Identify which cell holds the provided text, then report its (X, Y) central coordinate. 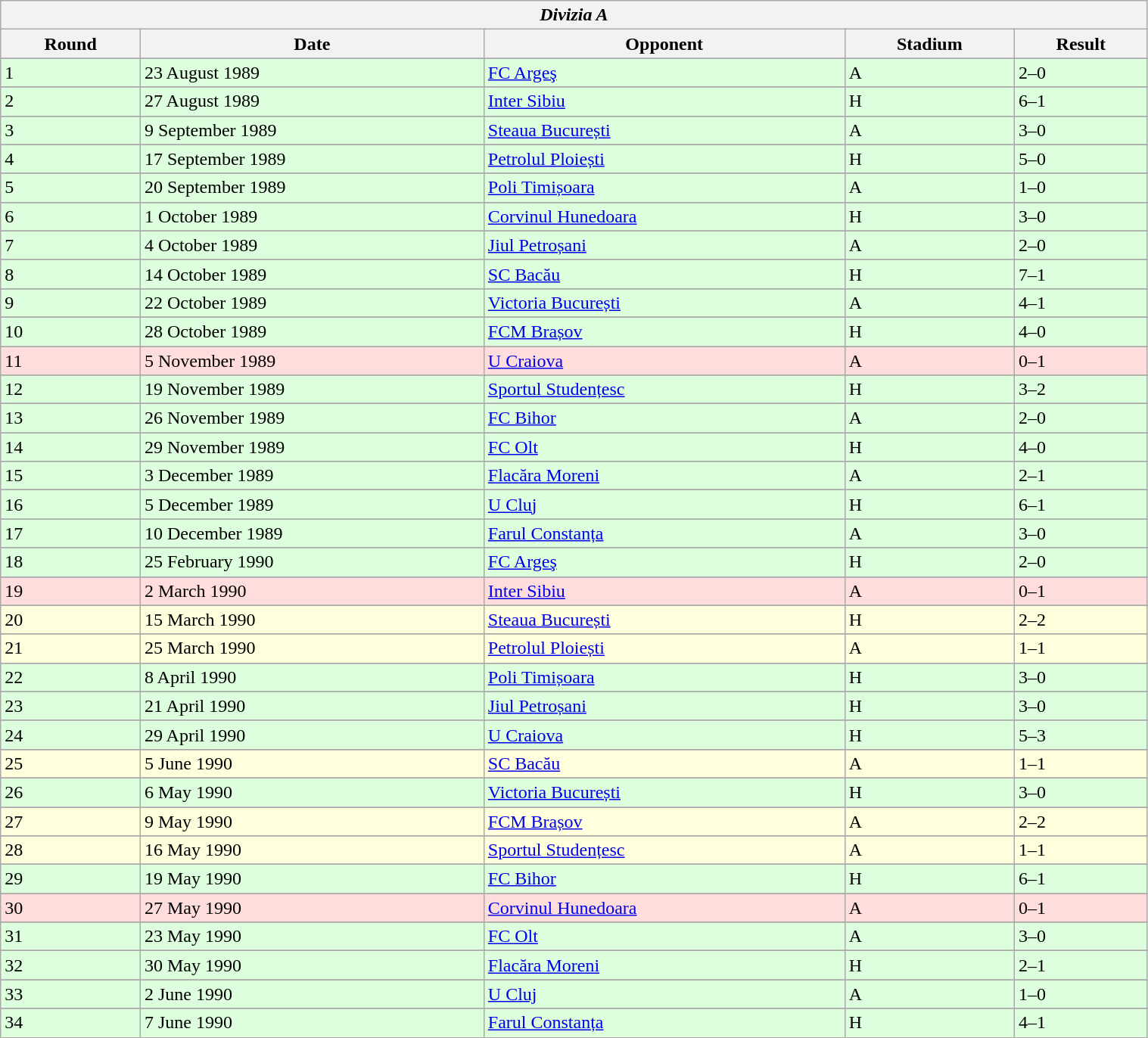
14 October 1989 (312, 274)
27 (71, 821)
14 (71, 447)
2 (71, 101)
25 (71, 763)
19 November 1989 (312, 390)
24 (71, 735)
3 (71, 130)
18 (71, 562)
20 September 1989 (312, 188)
Divizia A (574, 15)
30 (71, 908)
9 (71, 303)
23 August 1989 (312, 73)
15 (71, 476)
15 March 1990 (312, 620)
22 (71, 677)
28 October 1989 (312, 331)
9 May 1990 (312, 821)
25 March 1990 (312, 648)
30 May 1990 (312, 965)
29 (71, 879)
1 October 1989 (312, 216)
Date (312, 44)
2 March 1990 (312, 591)
16 (71, 505)
Result (1081, 44)
31 (71, 937)
17 September 1989 (312, 159)
1 (71, 73)
32 (71, 965)
7 June 1990 (312, 1023)
10 (71, 331)
5 December 1989 (312, 505)
4 October 1989 (312, 245)
26 November 1989 (312, 418)
23 May 1990 (312, 937)
12 (71, 390)
8 (71, 274)
7 (71, 245)
8 April 1990 (312, 677)
7–1 (1081, 274)
3–2 (1081, 390)
22 October 1989 (312, 303)
17 (71, 533)
2 June 1990 (312, 994)
20 (71, 620)
5 (71, 188)
4 (71, 159)
5 June 1990 (312, 763)
27 August 1989 (312, 101)
28 (71, 850)
19 May 1990 (312, 879)
19 (71, 591)
27 May 1990 (312, 908)
33 (71, 994)
11 (71, 361)
21 April 1990 (312, 706)
13 (71, 418)
16 May 1990 (312, 850)
21 (71, 648)
29 November 1989 (312, 447)
25 February 1990 (312, 562)
10 December 1989 (312, 533)
6 (71, 216)
9 September 1989 (312, 130)
Stadium (929, 44)
Opponent (664, 44)
6 May 1990 (312, 792)
5–0 (1081, 159)
Round (71, 44)
34 (71, 1023)
5–3 (1081, 735)
26 (71, 792)
5 November 1989 (312, 361)
23 (71, 706)
29 April 1990 (312, 735)
3 December 1989 (312, 476)
